Search for the cell housing the specified text and yield its [x, y] center coordinate. 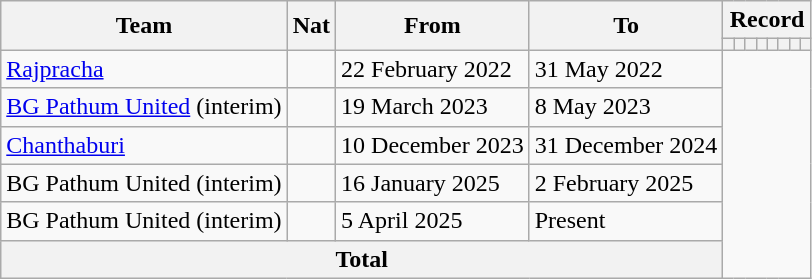
16 January 2025 [433, 183]
Nat [311, 26]
19 March 2023 [433, 107]
Team [144, 26]
5 April 2025 [433, 221]
Present [626, 221]
Total [362, 259]
31 May 2022 [626, 69]
2 February 2025 [626, 183]
To [626, 26]
From [433, 26]
10 December 2023 [433, 145]
31 December 2024 [626, 145]
Rajpracha [144, 69]
Record [767, 20]
22 February 2022 [433, 69]
8 May 2023 [626, 107]
Chanthaburi [144, 145]
